Provide the [x, y] coordinate of the cell's center where the given text is located.  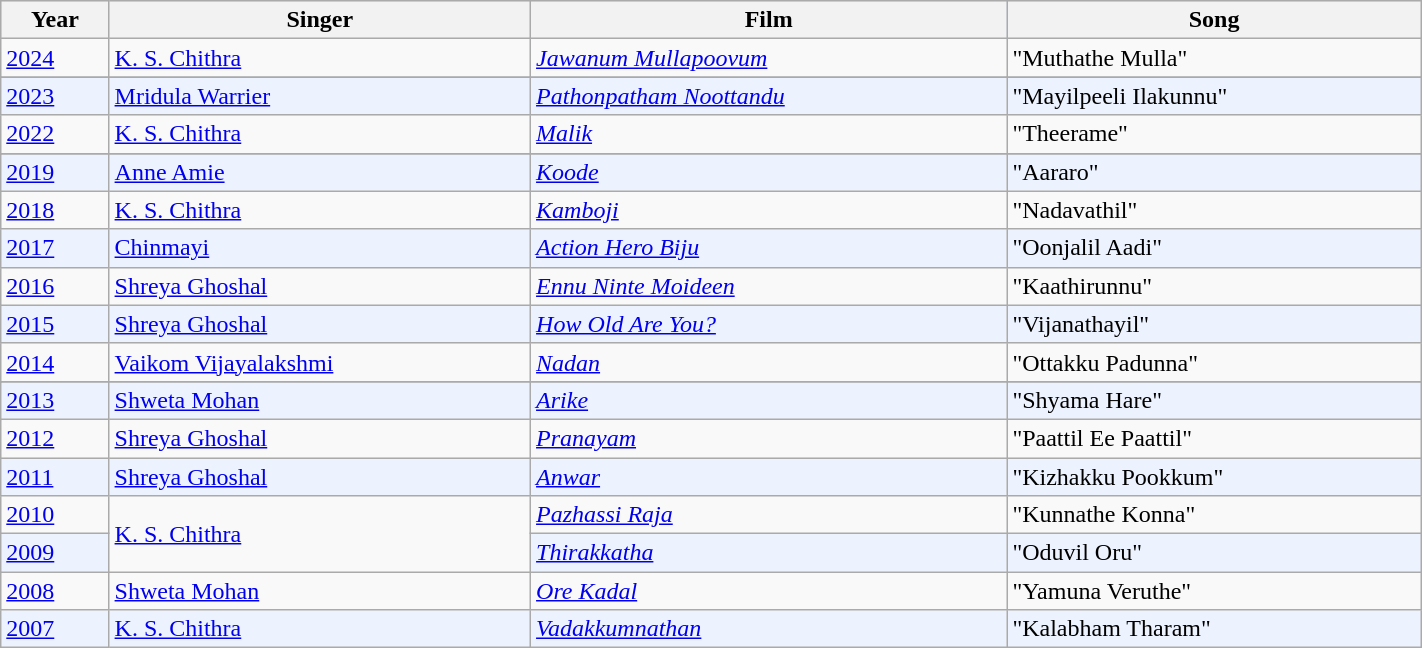
Pathonpatham Noottandu [769, 96]
Thirakkatha [769, 553]
Singer [320, 20]
"Aararo" [1214, 172]
Kamboji [769, 210]
"Nadavathil" [1214, 210]
"Mayilpeeli Ilakunnu" [1214, 96]
2010 [55, 515]
Nadan [769, 362]
Vadakkumnathan [769, 629]
"Paattil Ee Paattil" [1214, 438]
Jawanum Mullapoovum [769, 58]
Year [55, 20]
2009 [55, 553]
2019 [55, 172]
"Kizhakku Pookkum" [1214, 477]
2011 [55, 477]
Vaikom Vijayalakshmi [320, 362]
2018 [55, 210]
2007 [55, 629]
"Shyama Hare" [1214, 400]
Pranayam [769, 438]
2016 [55, 286]
2013 [55, 400]
Chinmayi [320, 248]
"Ottakku Padunna" [1214, 362]
2022 [55, 134]
Koode [769, 172]
Song [1214, 20]
2015 [55, 324]
How Old Are You? [769, 324]
"Theerame" [1214, 134]
Action Hero Biju [769, 248]
Malik [769, 134]
Ennu Ninte Moideen [769, 286]
"Vijanathayil" [1214, 324]
"Kalabham Tharam" [1214, 629]
Ore Kadal [769, 591]
"Kaathirunnu" [1214, 286]
"Oduvil Oru" [1214, 553]
2008 [55, 591]
"Muthathe Mulla" [1214, 58]
2023 [55, 96]
Arike [769, 400]
"Oonjalil Aadi" [1214, 248]
2012 [55, 438]
2014 [55, 362]
Film [769, 20]
Mridula Warrier [320, 96]
2024 [55, 58]
Anne Amie [320, 172]
Anwar [769, 477]
"Yamuna Veruthe" [1214, 591]
"Kunnathe Konna" [1214, 515]
2017 [55, 248]
Pazhassi Raja [769, 515]
